Extract the (x, y) coordinate from the center of the cell holding the provided text.  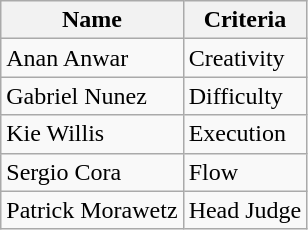
Kie Willis (92, 134)
Difficulty (245, 96)
Criteria (245, 20)
Sergio Cora (92, 172)
Name (92, 20)
Anan Anwar (92, 58)
Flow (245, 172)
Gabriel Nunez (92, 96)
Creativity (245, 58)
Execution (245, 134)
Patrick Morawetz (92, 210)
Head Judge (245, 210)
